Search for the cell housing the specified text and yield its [x, y] center coordinate. 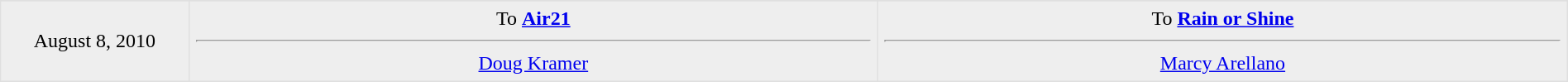
To Air21Doug Kramer [533, 41]
To Rain or ShineMarcy Arellano [1223, 41]
August 8, 2010 [94, 41]
